Locate the cell with the specified text and output its [x, y] center coordinate. 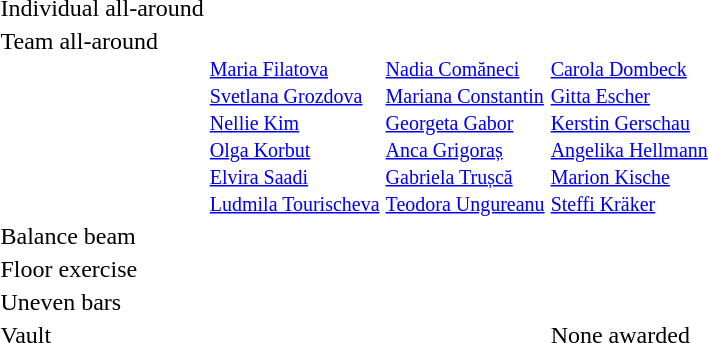
Maria FilatovaSvetlana GrozdovaNellie KimOlga KorbutElvira SaadiLudmila Tourischeva [294, 122]
Nadia ComăneciMariana ConstantinGeorgeta GaborAnca GrigorașGabriela TrușcăTeodora Ungureanu [465, 122]
